Locate the cell with the specified text and output its [x, y] center coordinate. 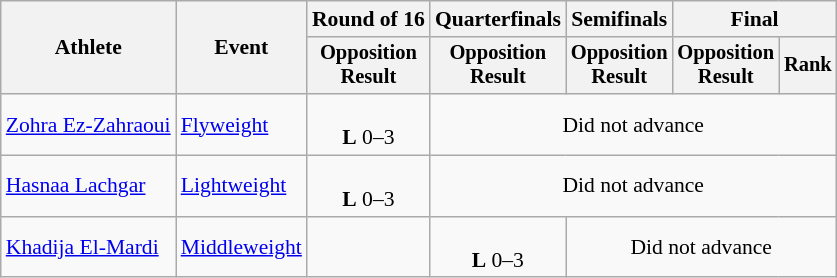
Middleweight [242, 248]
Semifinals [620, 19]
Zohra Ez-Zahraoui [88, 124]
Hasnaa Lachgar [88, 186]
Athlete [88, 48]
Quarterfinals [498, 19]
Lightweight [242, 186]
Flyweight [242, 124]
Event [242, 48]
Final [754, 19]
Khadija El-Mardi [88, 248]
Round of 16 [368, 19]
Rank [808, 66]
